Provide the (x, y) coordinate of the cell's center where the given text is located.  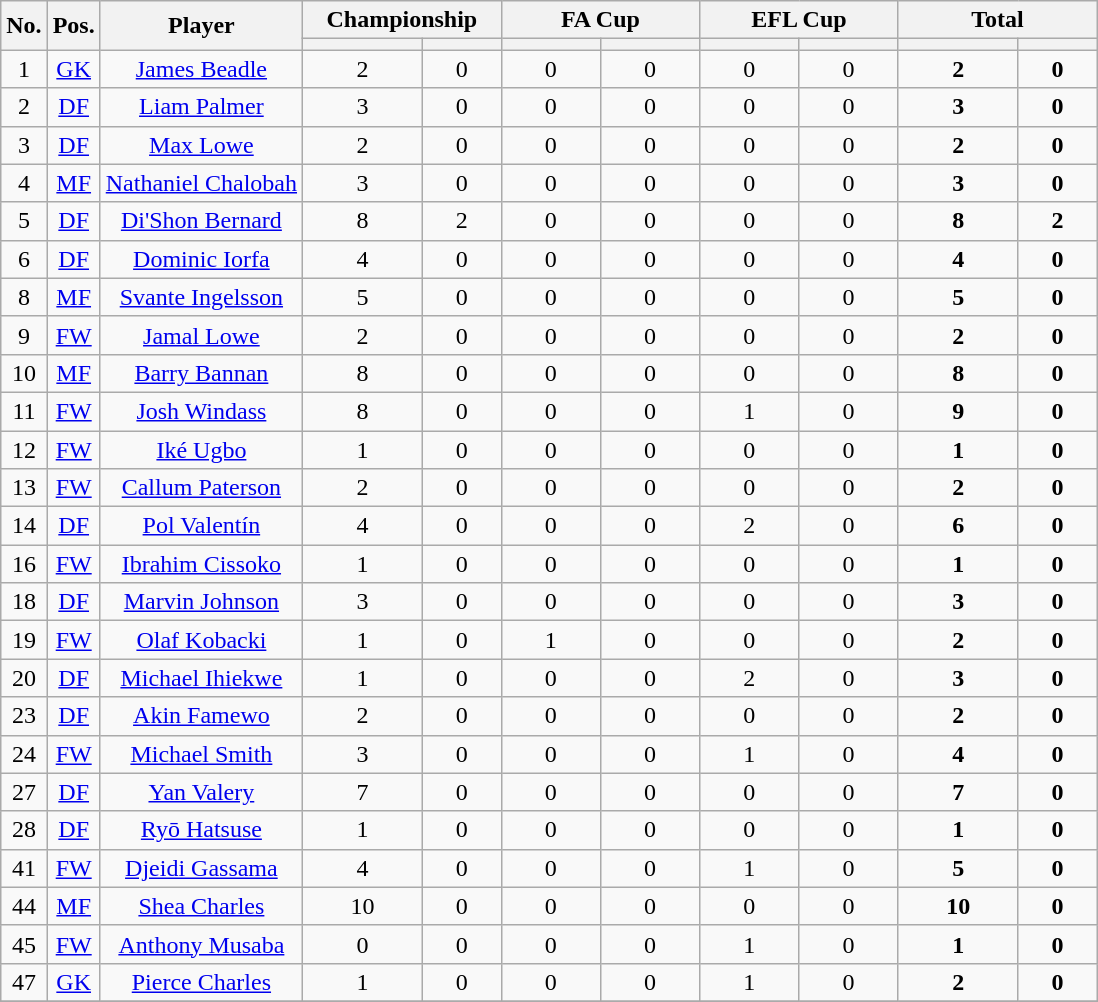
24 (24, 754)
James Beadle (201, 69)
27 (24, 792)
Jamal Lowe (201, 335)
12 (24, 449)
Max Lowe (201, 145)
Pos. (74, 26)
41 (24, 868)
Di'Shon Bernard (201, 221)
Championship (402, 20)
44 (24, 906)
Shea Charles (201, 906)
FA Cup (600, 20)
Total (998, 20)
16 (24, 564)
Ryō Hatsuse (201, 830)
No. (24, 26)
Barry Bannan (201, 373)
Olaf Kobacki (201, 640)
Dominic Iorfa (201, 259)
Pierce Charles (201, 982)
Svante Ingelsson (201, 297)
23 (24, 716)
Ibrahim Cissoko (201, 564)
Callum Paterson (201, 488)
18 (24, 602)
Nathaniel Chalobah (201, 183)
Michael Ihiekwe (201, 678)
47 (24, 982)
20 (24, 678)
Josh Windass (201, 411)
Marvin Johnson (201, 602)
Akin Famewo (201, 716)
28 (24, 830)
Iké Ugbo (201, 449)
Liam Palmer (201, 107)
Yan Valery (201, 792)
Anthony Musaba (201, 944)
Michael Smith (201, 754)
Djeidi Gassama (201, 868)
14 (24, 526)
19 (24, 640)
Pol Valentín (201, 526)
11 (24, 411)
45 (24, 944)
13 (24, 488)
Player (201, 26)
EFL Cup (800, 20)
